Scan for the cell matching the given text and deliver its [x, y] coordinate at center. 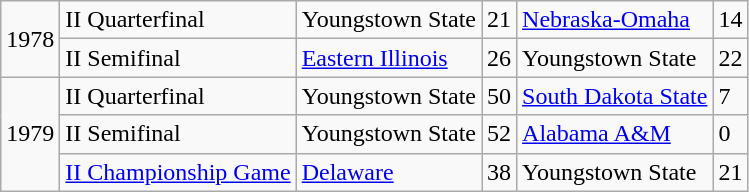
Eastern Illinois [388, 58]
South Dakota State [615, 96]
Delaware [388, 172]
0 [730, 134]
Nebraska-Omaha [615, 20]
38 [500, 172]
14 [730, 20]
52 [500, 134]
22 [730, 58]
II Championship Game [178, 172]
Alabama A&M [615, 134]
7 [730, 96]
1979 [30, 134]
26 [500, 58]
50 [500, 96]
1978 [30, 39]
